Locate the cell with the specified text and output its (X, Y) center coordinate. 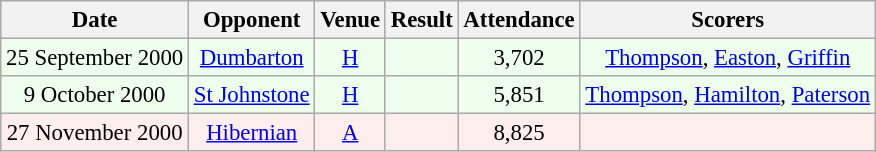
Venue (350, 20)
Scorers (728, 20)
9 October 2000 (95, 95)
Attendance (519, 20)
8,825 (519, 133)
27 November 2000 (95, 133)
St Johnstone (252, 95)
Result (422, 20)
Thompson, Hamilton, Paterson (728, 95)
25 September 2000 (95, 58)
Dumbarton (252, 58)
Opponent (252, 20)
Date (95, 20)
5,851 (519, 95)
Thompson, Easton, Griffin (728, 58)
3,702 (519, 58)
A (350, 133)
Hibernian (252, 133)
